Capture the cell that displays the provided text and extract its (X, Y) central coordinate. 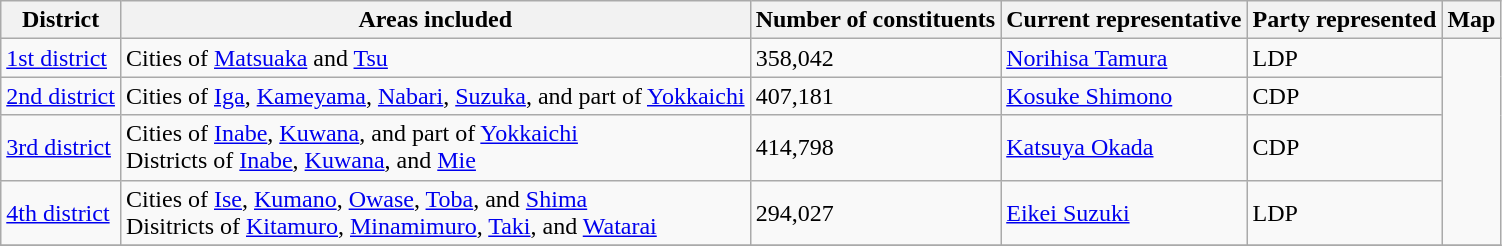
Eikei Suzuki (1124, 212)
District (61, 20)
Map (1472, 20)
Number of constituents (876, 20)
4th district (61, 212)
Party represented (1344, 20)
Current representative (1124, 20)
Cities of Inabe, Kuwana, and part of YokkaichiDistricts of Inabe, Kuwana, and Mie (435, 148)
Kosuke Shimono (1124, 96)
Areas included (435, 20)
2nd district (61, 96)
414,798 (876, 148)
Cities of Ise, Kumano, Owase, Toba, and ShimaDisitricts of Kitamuro, Minamimuro, Taki, and Watarai (435, 212)
Norihisa Tamura (1124, 58)
3rd district (61, 148)
Katsuya Okada (1124, 148)
358,042 (876, 58)
407,181 (876, 96)
Cities of Matsuaka and Tsu (435, 58)
1st district (61, 58)
294,027 (876, 212)
Cities of Iga, Kameyama, Nabari, Suzuka, and part of Yokkaichi (435, 96)
